Determine the [x, y] coordinate at the center of the cell enclosing the given text.  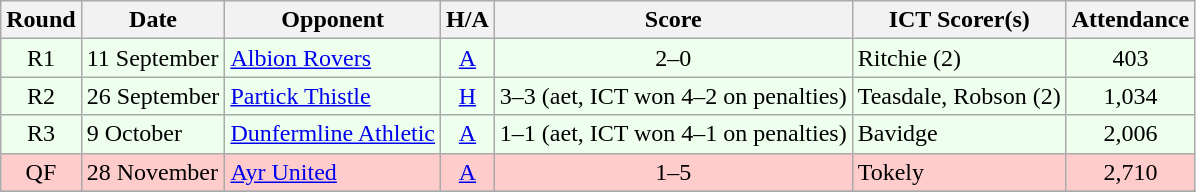
Attendance [1130, 20]
1–1 (aet, ICT won 4–1 on penalties) [673, 134]
H [468, 96]
1–5 [673, 172]
403 [1130, 58]
Opponent [333, 20]
2–0 [673, 58]
Ritchie (2) [959, 58]
Date [153, 20]
ICT Scorer(s) [959, 20]
3–3 (aet, ICT won 4–2 on penalties) [673, 96]
Partick Thistle [333, 96]
1,034 [1130, 96]
R2 [41, 96]
2,710 [1130, 172]
28 November [153, 172]
Bavidge [959, 134]
2,006 [1130, 134]
QF [41, 172]
Ayr United [333, 172]
H/A [468, 20]
R3 [41, 134]
9 October [153, 134]
Tokely [959, 172]
Score [673, 20]
Round [41, 20]
26 September [153, 96]
11 September [153, 58]
Albion Rovers [333, 58]
Teasdale, Robson (2) [959, 96]
R1 [41, 58]
Dunfermline Athletic [333, 134]
